Output the (X, Y) coordinate of the center of the cell containing the given text.  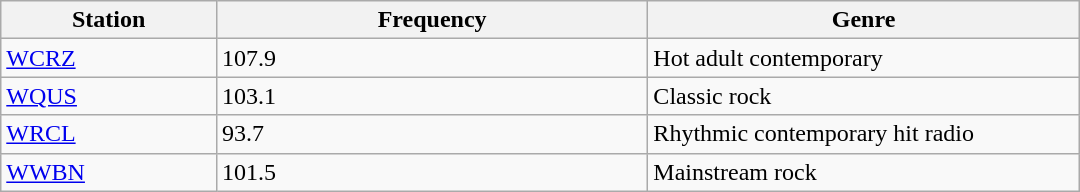
WCRZ (109, 58)
Classic rock (864, 96)
WQUS (109, 96)
103.1 (432, 96)
Station (109, 20)
Frequency (432, 20)
Mainstream rock (864, 172)
Genre (864, 20)
Hot adult contemporary (864, 58)
Rhythmic contemporary hit radio (864, 134)
WWBN (109, 172)
107.9 (432, 58)
93.7 (432, 134)
WRCL (109, 134)
101.5 (432, 172)
